Locate the cell with the specified text and output its [x, y] center coordinate. 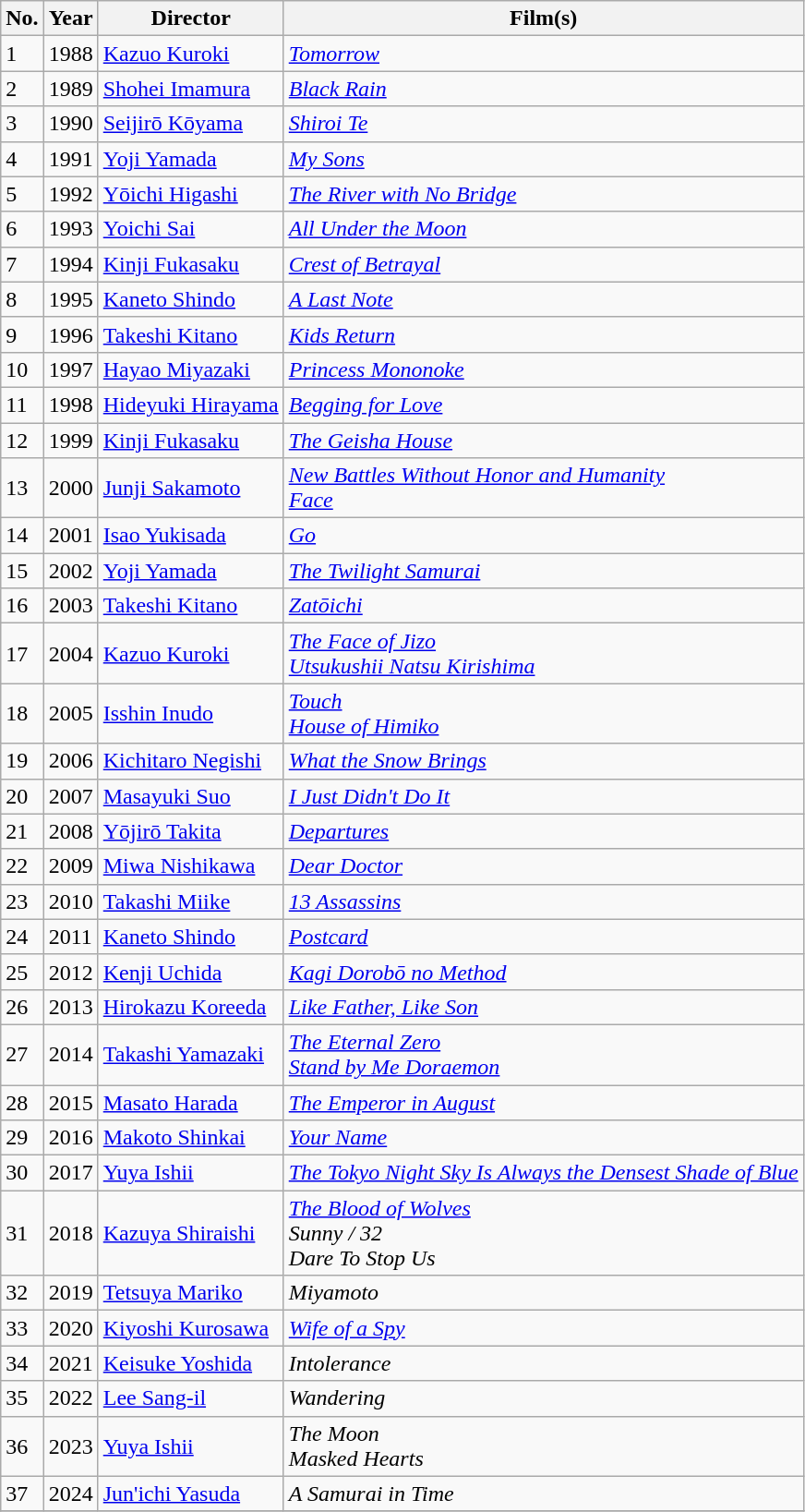
2018 [70, 1233]
Film(s) [543, 18]
1 [22, 54]
Go [543, 536]
12 [22, 441]
2005 [70, 713]
13 [22, 488]
26 [22, 1007]
Princess Mononoke [543, 369]
The Face of JizoUtsukushii Natsu Kirishima [543, 654]
My Sons [543, 159]
2004 [70, 654]
Begging for Love [543, 405]
Hirokazu Koreeda [190, 1007]
32 [22, 1293]
2017 [70, 1173]
2011 [70, 937]
19 [22, 761]
Miwa Nishikawa [190, 866]
2008 [70, 831]
1996 [70, 334]
Lee Sang-il [190, 1398]
1990 [70, 124]
Masayuki Suo [190, 796]
33 [22, 1328]
5 [22, 194]
The River with No Bridge [543, 194]
2014 [70, 1055]
2003 [70, 606]
1994 [70, 264]
15 [22, 571]
Kichitaro Negishi [190, 761]
Zatōichi [543, 606]
The Eternal ZeroStand by Me Doraemon [543, 1055]
Year [70, 18]
The Blood of WolvesSunny / 32Dare To Stop Us [543, 1233]
17 [22, 654]
2010 [70, 901]
4 [22, 159]
29 [22, 1138]
A Last Note [543, 299]
2020 [70, 1328]
7 [22, 264]
3 [22, 124]
Dear Doctor [543, 866]
Masato Harada [190, 1102]
2000 [70, 488]
1992 [70, 194]
2024 [70, 1494]
1998 [70, 405]
I Just Didn't Do It [543, 796]
The Twilight Samurai [543, 571]
Director [190, 18]
New Battles Without Honor and HumanityFace [543, 488]
6 [22, 229]
1997 [70, 369]
24 [22, 937]
Crest of Betrayal [543, 264]
Isshin Inudo [190, 713]
11 [22, 405]
34 [22, 1363]
1991 [70, 159]
22 [22, 866]
25 [22, 972]
2016 [70, 1138]
27 [22, 1055]
2 [22, 89]
Takashi Yamazaki [190, 1055]
2015 [70, 1102]
Your Name [543, 1138]
Postcard [543, 937]
2002 [70, 571]
2012 [70, 972]
No. [22, 18]
1999 [70, 441]
13 Assassins [543, 901]
1995 [70, 299]
35 [22, 1398]
31 [22, 1233]
Intolerance [543, 1363]
28 [22, 1102]
2019 [70, 1293]
Tetsuya Mariko [190, 1293]
37 [22, 1494]
Like Father, Like Son [543, 1007]
8 [22, 299]
2013 [70, 1007]
The Tokyo Night Sky Is Always the Densest Shade of Blue [543, 1173]
Departures [543, 831]
10 [22, 369]
Shohei Imamura [190, 89]
1989 [70, 89]
Hayao Miyazaki [190, 369]
2009 [70, 866]
The MoonMasked Hearts [543, 1446]
1988 [70, 54]
Junji Sakamoto [190, 488]
16 [22, 606]
1993 [70, 229]
A Samurai in Time [543, 1494]
9 [22, 334]
Makoto Shinkai [190, 1138]
Yōichi Higashi [190, 194]
Kiyoshi Kurosawa [190, 1328]
Tomorrow [543, 54]
Takashi Miike [190, 901]
2001 [70, 536]
Hideyuki Hirayama [190, 405]
Wife of a Spy [543, 1328]
23 [22, 901]
The Geisha House [543, 441]
30 [22, 1173]
2022 [70, 1398]
Yoichi Sai [190, 229]
21 [22, 831]
Kids Return [543, 334]
Miyamoto [543, 1293]
Kagi Dorobō no Method [543, 972]
Jun'ichi Yasuda [190, 1494]
Black Rain [543, 89]
The Emperor in August [543, 1102]
Isao Yukisada [190, 536]
Kenji Uchida [190, 972]
14 [22, 536]
2007 [70, 796]
Seijirō Kōyama [190, 124]
2021 [70, 1363]
2006 [70, 761]
Shiroi Te [543, 124]
All Under the Moon [543, 229]
36 [22, 1446]
Yōjirō Takita [190, 831]
Wandering [543, 1398]
20 [22, 796]
TouchHouse of Himiko [543, 713]
What the Snow Brings [543, 761]
Keisuke Yoshida [190, 1363]
18 [22, 713]
Kazuya Shiraishi [190, 1233]
2023 [70, 1446]
